Determine the (X, Y) coordinate at the center of the cell enclosing the given text.  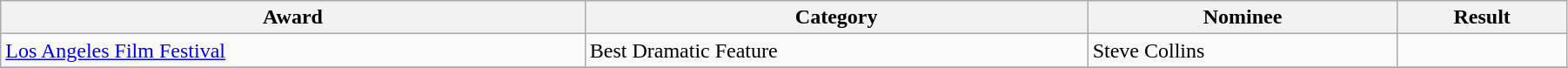
Result (1483, 17)
Steve Collins (1243, 51)
Los Angeles Film Festival (292, 51)
Award (292, 17)
Best Dramatic Feature (836, 51)
Category (836, 17)
Nominee (1243, 17)
